Capture the cell that displays the provided text and extract its (x, y) central coordinate. 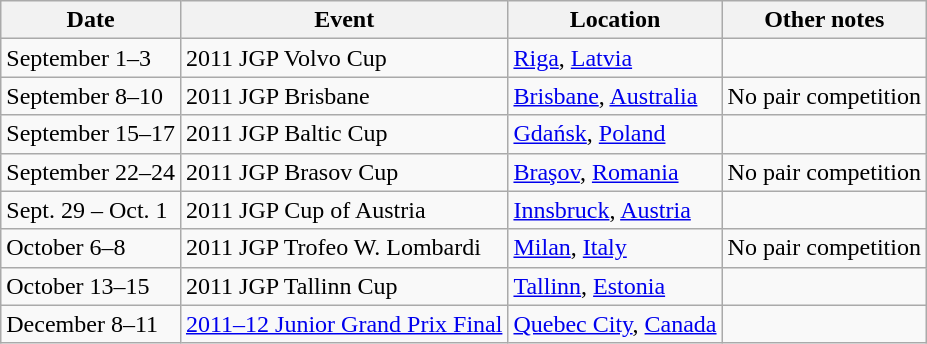
September 8–10 (91, 96)
2011 JGP Cup of Austria (344, 210)
Milan, Italy (615, 248)
2011 JGP Brisbane (344, 96)
Quebec City, Canada (615, 324)
2011 JGP Tallinn Cup (344, 286)
2011 JGP Trofeo W. Lombardi (344, 248)
Event (344, 20)
October 13–15 (91, 286)
Other notes (824, 20)
2011 JGP Baltic Cup (344, 134)
Date (91, 20)
October 6–8 (91, 248)
2011 JGP Volvo Cup (344, 58)
2011–12 Junior Grand Prix Final (344, 324)
Innsbruck, Austria (615, 210)
Tallinn, Estonia (615, 286)
Location (615, 20)
Gdańsk, Poland (615, 134)
Riga, Latvia (615, 58)
September 15–17 (91, 134)
Braşov, Romania (615, 172)
December 8–11 (91, 324)
Sept. 29 – Oct. 1 (91, 210)
September 22–24 (91, 172)
Brisbane, Australia (615, 96)
September 1–3 (91, 58)
2011 JGP Brasov Cup (344, 172)
